Determine the [X, Y] coordinate at the center of the cell enclosing the given text.  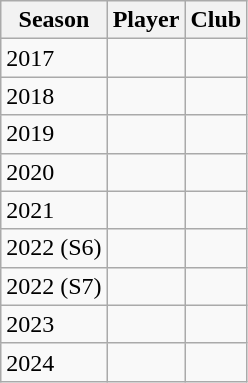
Season [54, 20]
2024 [54, 362]
Player [146, 20]
2019 [54, 134]
2021 [54, 210]
2022 (S6) [54, 248]
2018 [54, 96]
2020 [54, 172]
2017 [54, 58]
2022 (S7) [54, 286]
2023 [54, 324]
Club [216, 20]
